Output the [x, y] coordinate of the center of the cell containing the given text.  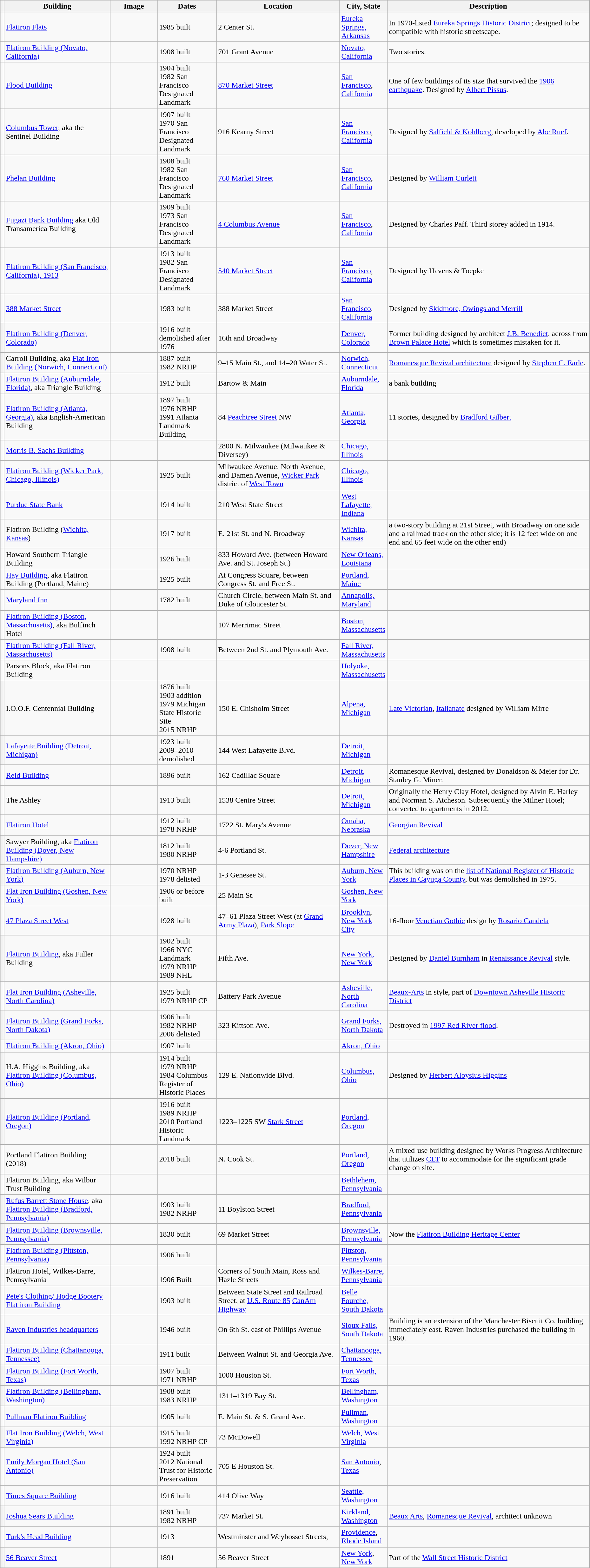
Designed by Skidmore, Owings and Merrill [488, 308]
162 Cadillac Square [278, 775]
1913 built [187, 800]
Part of the Wall Street Historic District [488, 1558]
11 stories, designed by Bradford Gilbert [488, 417]
Parsons Block, aka Flatiron Building [57, 670]
Chattanooga, Tennessee [363, 1354]
1538 Centre Street [278, 800]
2018 built [187, 1159]
I.O.O.F. Centennial Building [57, 708]
Flatiron Building (Novato, California) [57, 52]
Flatiron Building (Bellingham, Washington) [57, 1396]
Originally the Henry Clay Hotel, designed by Alvin E. Harley and Norman S. Atcheson. Subsequently the Milner Hotel; converted to apartments in 2012. [488, 800]
Lafayette Building (Detroit, Michigan) [57, 750]
Flatiron Building (Denver, Colorado) [57, 338]
1928 built [187, 921]
414 Olive Way [278, 1495]
Portland, Maine [363, 579]
Raven Industries headquarters [57, 1330]
1906 or before built [187, 896]
323 Kittson Ave. [278, 1025]
Holyoke, Massachusetts [363, 670]
Fugazi Bank Building aka Old Transamerica Building [57, 224]
Flat Iron Building (Goshen, New York) [57, 896]
1311–1319 Bay St. [278, 1396]
1903 built1982 NRHP [187, 1209]
Designed by Havens & Toepke [488, 271]
Flat Iron Building (Asheville, North Carolina) [57, 996]
833 Howard Ave. (between Howard Ave. and St. Joseph St.) [278, 559]
Alpena, Michigan [363, 708]
1897 built1976 NRHP1991 Atlanta Landmark Building [187, 417]
Auburndale, Florida [363, 383]
Flatiron Flats [57, 27]
City, State [363, 6]
West Lafayette, Indiana [363, 505]
Flatiron Building (Atlanta, Georgia), aka English-American Building [57, 417]
Purdue State Bank [57, 505]
4 Columbus Avenue [278, 224]
Asheville, North Carolina [363, 996]
210 West State Street [278, 505]
1905 built [187, 1417]
1924 built2012 National Trust for Historic Preservation [187, 1466]
Flat Iron Building (Welch, West Virginia) [57, 1437]
1-3 Genesee St. [278, 875]
This building was on the list of National Register of Historic Places in Cayuga County, but was demolished in 1975. [488, 875]
1887 built1982 NRHP [187, 362]
2800 N. Milwaukee (Milwaukee & Diversey) [278, 451]
1812 built1980 NRHP [187, 850]
a bank building [488, 383]
Columbus Tower, aka the Sentinel Building [57, 132]
Designed by Charles Paff. Third storey added in 1914. [488, 224]
Now the Flatiron Building Heritage Center [488, 1234]
Rufus Barrett Stone House, aka Flatiron Building (Bradford, Pennsylvania) [57, 1209]
Brownsville, Pennsylvania [363, 1234]
4-6 Portland St. [278, 850]
Fort Worth, Texas [363, 1375]
Eureka Springs, Arkansas [363, 27]
1903 built [187, 1300]
701 Grant Avenue [278, 52]
1914 built1979 NRHP1984 Columbus Register of Historic Places [187, 1075]
705 E Houston St. [278, 1466]
Designed by Daniel Burnham in Renaissance Revival style. [488, 958]
Beaux Arts, Romanesque Revival, architect unknown [488, 1516]
Pete's Clothing/ Hodge Bootery Flat iron Building [57, 1300]
Designed by Herbert Aloysius Higgins [488, 1075]
Destroyed in 1997 Red River flood. [488, 1025]
1946 built [187, 1330]
Late Victorian, Italianate designed by William Mirre [488, 708]
Bellingham, Washington [363, 1396]
69 Market Street [278, 1234]
107 Merrimac Street [278, 625]
Westminster and Weybosset Streets, [278, 1537]
Designed by William Curlett [488, 178]
Battery Park Avenue [278, 996]
1907 built1971 NRHP [187, 1375]
Georgian Revival [488, 825]
Flood Building [57, 85]
1914 built [187, 505]
Omaha, Nebraska [363, 825]
16th and Broadway [278, 338]
1911 built [187, 1354]
Phelan Building [57, 178]
Boston, Massachusetts [363, 625]
Wichita, Kansas [363, 534]
1916 builtdemolished after 1976 [187, 338]
1985 built [187, 27]
1917 built [187, 534]
916 Kearny Street [278, 132]
Flatiron Building (Auburn, New York) [57, 875]
Turk's Head Building [57, 1537]
Akron, Ohio [363, 1046]
Flatiron Building (Brownsville, Pennsylvania) [57, 1234]
Between 2nd St. and Plymouth Ave. [278, 650]
Flatiron Building (Chattanooga, Tennessee) [57, 1354]
Wilkes-Barre, Pennsylvania [363, 1275]
In 1970-listed Eureka Springs Historic District; designed to be compatible with historic streetscape. [488, 27]
1913 [187, 1537]
Times Square Building [57, 1495]
Building is an extension of the Manchester Biscuit Co. building immediately east. Raven Industries purchased the building in 1960. [488, 1330]
Sioux Falls, South Dakota [363, 1330]
870 Market Street [278, 85]
1916 built [187, 1495]
Description [488, 6]
1907 built1970 San Francisco Designated Landmark [187, 132]
11 Boylston Street [278, 1209]
Flatiron Building (Portland, Oregon) [57, 1121]
Reid Building [57, 775]
1912 built1978 NRHP [187, 825]
Designed by Salfield & Kohlberg, developed by Abe Ruef. [488, 132]
1908 built1983 NRHP [187, 1396]
Belle Fourche, South Dakota [363, 1300]
1891 built1982 NRHP [187, 1516]
9–15 Main St., and 14–20 Water St. [278, 362]
540 Market Street [278, 271]
H.A. Higgins Building, aka Flatiron Building (Columbus, Ohio) [57, 1075]
129 E. Nationwide Blvd. [278, 1075]
Dover, New Hampshire [363, 850]
Carroll Building, aka Flat Iron Building (Norwich, Connecticut) [57, 362]
Portland Flatiron Building (2018) [57, 1159]
73 McDowell [278, 1437]
At Congress Square, between Congress St. and Free St. [278, 579]
Fall River, Massachusetts [363, 650]
Pullman, Washington [363, 1417]
16-floor Venetian Gothic design by Rosario Candela [488, 921]
Sawyer Building, aka Flatiron Building (Dover, New Hampshire) [57, 850]
1782 built [187, 600]
Pullman Flatiron Building [57, 1417]
Bradford, Pennsylvania [363, 1209]
Maryland Inn [57, 600]
1904 built1982 San Francisco Designated Landmark [187, 85]
1909 built1973 San Francisco Designated Landmark [187, 224]
Flatiron Building (Fort Worth, Texas) [57, 1375]
1912 built [187, 383]
1891 [187, 1558]
Dates [187, 6]
Grand Forks, North Dakota [363, 1025]
Flatiron Building, aka Wilbur Trust Building [57, 1184]
1916 built1989 NRHP2010 Portland Historic Landmark [187, 1121]
Two stories. [488, 52]
Fifth Ave. [278, 958]
Flatiron Building (Akron, Ohio) [57, 1046]
Federal architecture [488, 850]
1722 St. Mary's Avenue [278, 825]
Romanesque Revival, designed by Donaldson & Meier for Dr. Stanley G. Miner. [488, 775]
144 West Lafayette Blvd. [278, 750]
Location [278, 6]
Romanesque Revival architecture designed by Stephen C. Earle. [488, 362]
Flatiron Building (Pittston, Pennsylvania) [57, 1255]
1876 built1903 addition1979 Michigan State Historic Site2015 NRHP [187, 708]
Between Walnut St. and Georgia Ave. [278, 1354]
Flatiron Building (Fall River, Massachusetts) [57, 650]
Flatiron Hotel, Wilkes-Barre, Pennsylvania [57, 1275]
Welch, West Virginia [363, 1437]
Flatiron Hotel [57, 825]
Howard Southern Triangle Building [57, 559]
Atlanta, Georgia [363, 417]
Hay Building, aka Flatiron Building (Portland, Maine) [57, 579]
Flatiron Building (Grand Forks, North Dakota) [57, 1025]
Flatiron Building (Wicker Park, Chicago, Illinois) [57, 475]
Flatiron Building (San Francisco, California), 1913 [57, 271]
1923 built2009–2010 demolished [187, 750]
New Orleans, Louisiana [363, 559]
Flatiron Building (Wichita, Kansas) [57, 534]
Brooklyn, New York City [363, 921]
Pittston, Pennsylvania [363, 1255]
Seattle, Washington [363, 1495]
84 Peachtree Street NW [278, 417]
150 E. Chisholm Street [278, 708]
1896 built [187, 775]
Auburn, New York [363, 875]
One of few buildings of its size that survived the 1906 earthquake. Designed by Albert Pissus. [488, 85]
1913 built1982 San Francisco Designated Landmark [187, 271]
1926 built [187, 559]
1908 built1982 San Francisco Designated Landmark [187, 178]
Novato, California [363, 52]
Bethlehem, Pennsylvania [363, 1184]
Emily Morgan Hotel (San Antonio) [57, 1466]
25 Main St. [278, 896]
A mixed-use building designed by Works Progress Architecture that utilizes CLT to accommodate for the significant grade change on site. [488, 1159]
Denver, Colorado [363, 338]
Kirkland, Washington [363, 1516]
1970 NRHP1978 delisted [187, 875]
1902 built1966 NYC Landmark1979 NRHP1989 NHL [187, 958]
Bartow & Main [278, 383]
The Ashley [57, 800]
1915 built1992 NRHP CP [187, 1437]
737 Market St. [278, 1516]
Flatiron Building, aka Fuller Building [57, 958]
2 Center St. [278, 27]
Image [134, 6]
Milwaukee Avenue, North Avenue, and Damen Avenue, Wicker Park district of West Town [278, 475]
1906 built1982 NRHP2006 delisted [187, 1025]
Flatiron Building (Auburndale, Florida), aka Triangle Building [57, 383]
1925 built1979 NRHP CP [187, 996]
On 6th St. east of Phillips Avenue [278, 1330]
San Antonio, Texas [363, 1466]
1907 built [187, 1046]
Morris B. Sachs Building [57, 451]
Church Circle, between Main St. and Duke of Gloucester St. [278, 600]
Goshen, New York [363, 896]
760 Market Street [278, 178]
1223–1225 SW Stark Street [278, 1121]
47–61 Plaza Street West (at Grand Army Plaza), Park Slope [278, 921]
Providence, Rhode Island [363, 1537]
1906 Built [187, 1275]
Annapolis, Maryland [363, 600]
N. Cook St. [278, 1159]
Beaux-Arts in style, part of Downtown Asheville Historic District [488, 996]
Columbus, Ohio [363, 1075]
Flatiron Building (Boston, Massachusetts), aka Bulfinch Hotel [57, 625]
Former building designed by architect J.B. Benedict, across from Brown Palace Hotel which is sometimes mistaken for it. [488, 338]
1983 built [187, 308]
47 Plaza Street West [57, 921]
Joshua Sears Building [57, 1516]
Building [57, 6]
1830 built [187, 1234]
1906 built [187, 1255]
E. 21st St. and N. Broadway [278, 534]
Between State Street and Railroad Street, at U.S. Route 85 CanAm Highway [278, 1300]
E. Main St. & S. Grand Ave. [278, 1417]
1000 Houston St. [278, 1375]
Corners of South Main, Ross and Hazle Streets [278, 1275]
Norwich, Connecticut [363, 362]
